Extract the (X, Y) coordinate from the center of the cell holding the provided text.  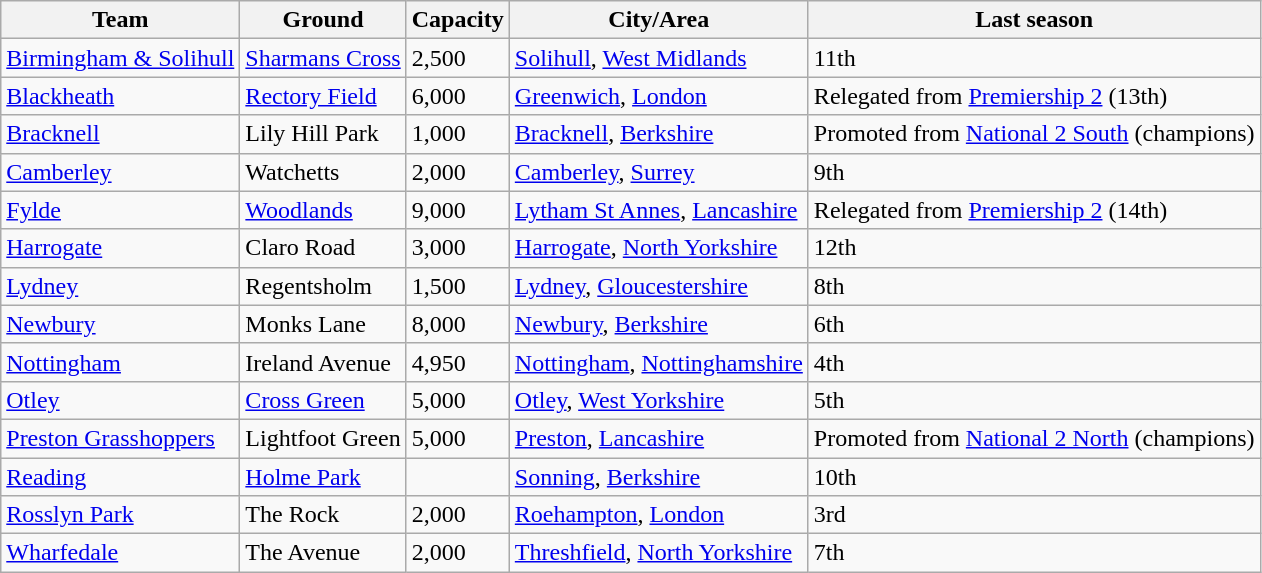
Newbury (120, 324)
6th (1034, 324)
Bracknell, Berkshire (658, 134)
Roehampton, London (658, 515)
Otley (120, 400)
Woodlands (323, 210)
Holme Park (323, 477)
1,000 (458, 134)
The Rock (323, 515)
Nottingham, Nottinghamshire (658, 362)
Wharfedale (120, 553)
Camberley (120, 172)
Promoted from National 2 North (champions) (1034, 438)
Promoted from National 2 South (champions) (1034, 134)
Claro Road (323, 248)
Preston Grasshoppers (120, 438)
9th (1034, 172)
Threshfield, North Yorkshire (658, 553)
2,500 (458, 58)
Cross Green (323, 400)
Greenwich, London (658, 96)
Fylde (120, 210)
Lily Hill Park (323, 134)
5th (1034, 400)
Camberley, Surrey (658, 172)
9,000 (458, 210)
8th (1034, 286)
Newbury, Berkshire (658, 324)
Last season (1034, 20)
Capacity (458, 20)
Relegated from Premiership 2 (14th) (1034, 210)
4th (1034, 362)
Harrogate (120, 248)
3,000 (458, 248)
Sharmans Cross (323, 58)
Rosslyn Park (120, 515)
Otley, West Yorkshire (658, 400)
3rd (1034, 515)
Preston, Lancashire (658, 438)
Relegated from Premiership 2 (13th) (1034, 96)
Solihull, West Midlands (658, 58)
Ireland Avenue (323, 362)
Blackheath (120, 96)
Sonning, Berkshire (658, 477)
Birmingham & Solihull (120, 58)
Team (120, 20)
7th (1034, 553)
6,000 (458, 96)
City/Area (658, 20)
Lydney (120, 286)
12th (1034, 248)
Watchetts (323, 172)
The Avenue (323, 553)
Lydney, Gloucestershire (658, 286)
8,000 (458, 324)
Lightfoot Green (323, 438)
Rectory Field (323, 96)
Ground (323, 20)
Regentsholm (323, 286)
Bracknell (120, 134)
4,950 (458, 362)
Monks Lane (323, 324)
Reading (120, 477)
10th (1034, 477)
Lytham St Annes, Lancashire (658, 210)
11th (1034, 58)
Harrogate, North Yorkshire (658, 248)
1,500 (458, 286)
Nottingham (120, 362)
